Search for the cell housing the specified text and yield its (X, Y) center coordinate. 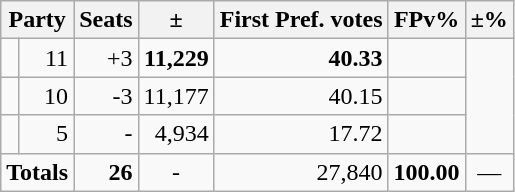
11,229 (176, 58)
± (176, 20)
26 (106, 172)
4,934 (176, 134)
40.15 (301, 96)
Totals (38, 172)
10 (46, 96)
FPv% (426, 20)
100.00 (426, 172)
Party (38, 20)
40.33 (301, 58)
5 (46, 134)
+3 (106, 58)
27,840 (301, 172)
-3 (106, 96)
11,177 (176, 96)
±% (489, 20)
17.72 (301, 134)
— (489, 172)
Seats (106, 20)
11 (46, 58)
First Pref. votes (301, 20)
